From the cell containing the given text, extract its center point as [x, y] coordinate. 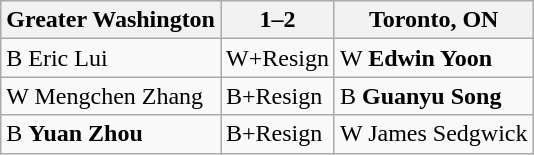
W Mengchen Zhang [111, 96]
Toronto, ON [434, 20]
Greater Washington [111, 20]
B Guanyu Song [434, 96]
W+Resign [277, 58]
B Yuan Zhou [111, 134]
W Edwin Yoon [434, 58]
1–2 [277, 20]
W James Sedgwick [434, 134]
B Eric Lui [111, 58]
